Find where the given text appears and provide that cell's center as (x, y) coordinate. 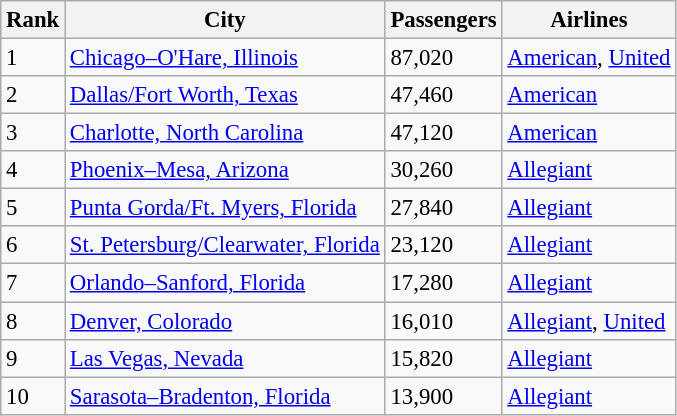
30,260 (444, 170)
27,840 (444, 208)
Las Vegas, Nevada (226, 358)
16,010 (444, 321)
Dallas/Fort Worth, Texas (226, 95)
7 (33, 283)
Rank (33, 20)
17,280 (444, 283)
3 (33, 133)
Chicago–O'Hare, Illinois (226, 58)
87,020 (444, 58)
Charlotte, North Carolina (226, 133)
Denver, Colorado (226, 321)
Phoenix–Mesa, Arizona (226, 170)
13,900 (444, 396)
47,120 (444, 133)
Airlines (589, 20)
St. Petersburg/Clearwater, Florida (226, 245)
47,460 (444, 95)
Sarasota–Bradenton, Florida (226, 396)
5 (33, 208)
2 (33, 95)
Passengers (444, 20)
23,120 (444, 245)
15,820 (444, 358)
American, United (589, 58)
8 (33, 321)
Punta Gorda/Ft. Myers, Florida (226, 208)
10 (33, 396)
City (226, 20)
Orlando–Sanford, Florida (226, 283)
Allegiant, United (589, 321)
6 (33, 245)
4 (33, 170)
1 (33, 58)
9 (33, 358)
